Search for the cell housing the specified text and yield its [x, y] center coordinate. 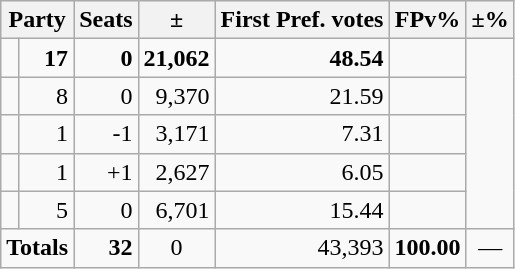
+1 [106, 172]
100.00 [428, 248]
8 [46, 96]
2,627 [176, 172]
9,370 [176, 96]
First Pref. votes [302, 20]
32 [106, 248]
5 [46, 210]
15.44 [302, 210]
6,701 [176, 210]
FPv% [428, 20]
-1 [106, 134]
Seats [106, 20]
± [176, 20]
48.54 [302, 58]
43,393 [302, 248]
17 [46, 58]
— [490, 248]
21.59 [302, 96]
7.31 [302, 134]
3,171 [176, 134]
6.05 [302, 172]
Totals [38, 248]
21,062 [176, 58]
Party [38, 20]
±% [490, 20]
